Capture the cell that displays the provided text and extract its [X, Y] central coordinate. 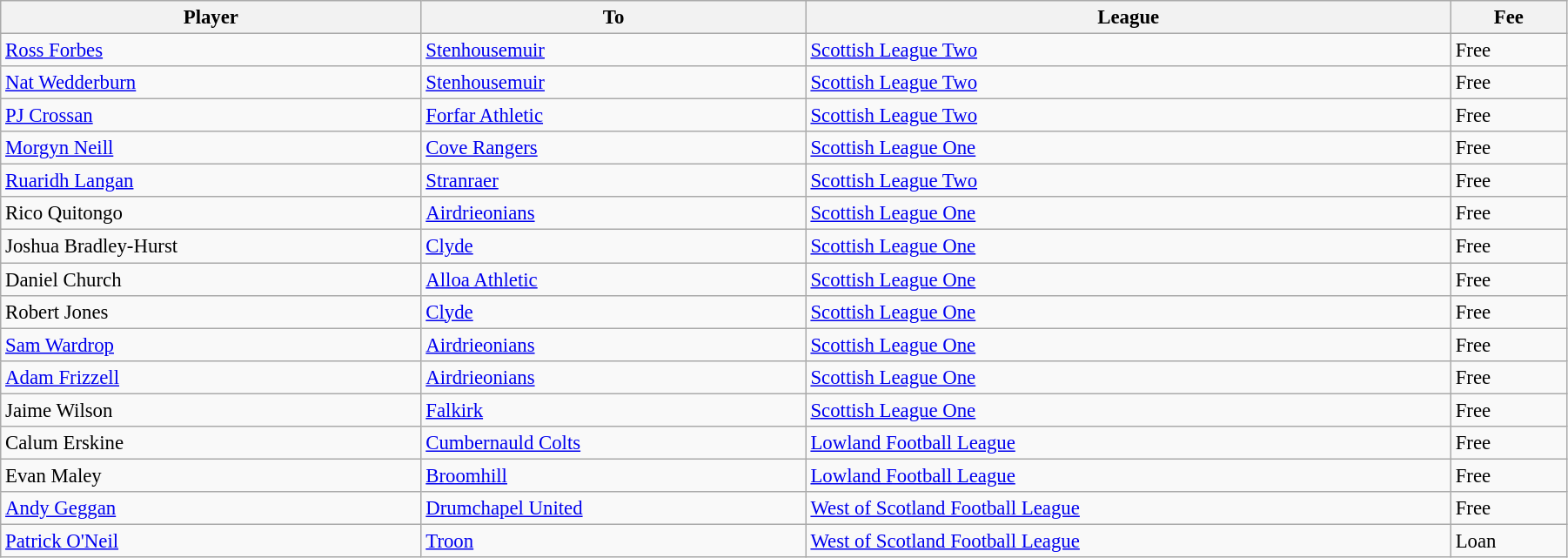
To [613, 17]
Player [211, 17]
Sam Wardrop [211, 345]
Fee [1509, 17]
League [1128, 17]
Calum Erskine [211, 443]
Cumbernauld Colts [613, 443]
Morgyn Neill [211, 148]
Evan Maley [211, 475]
Loan [1509, 541]
Falkirk [613, 410]
Robert Jones [211, 312]
Daniel Church [211, 279]
Andy Geggan [211, 508]
Ruaridh Langan [211, 181]
Forfar Athletic [613, 116]
Alloa Athletic [613, 279]
Joshua Bradley-Hurst [211, 246]
Stranraer [613, 181]
Ross Forbes [211, 50]
Drumchapel United [613, 508]
Adam Frizzell [211, 377]
Rico Quitongo [211, 213]
Jaime Wilson [211, 410]
Nat Wedderburn [211, 83]
PJ Crossan [211, 116]
Troon [613, 541]
Broomhill [613, 475]
Cove Rangers [613, 148]
Patrick O'Neil [211, 541]
